Capture the cell that displays the provided text and extract its [X, Y] central coordinate. 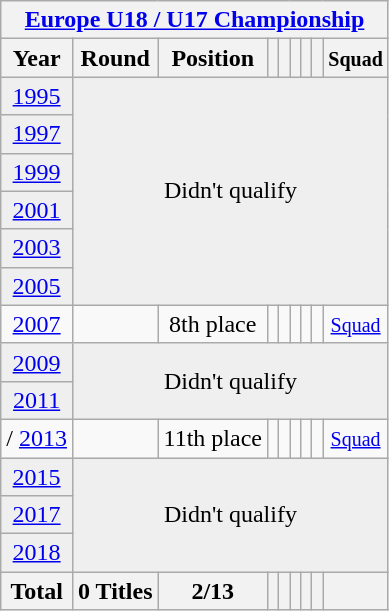
1997 [37, 134]
Position [212, 58]
2/13 [212, 591]
Round [115, 58]
2005 [37, 286]
2001 [37, 210]
8th place [212, 324]
/ 2013 [37, 438]
2018 [37, 553]
11th place [212, 438]
1995 [37, 96]
2011 [37, 400]
2007 [37, 324]
2003 [37, 248]
0 Titles [115, 591]
Total [37, 591]
2015 [37, 477]
Year [37, 58]
2009 [37, 362]
1999 [37, 172]
2017 [37, 515]
Europe U18 / U17 Championship [195, 20]
